Return (x, y) of the center of cell containing provided text 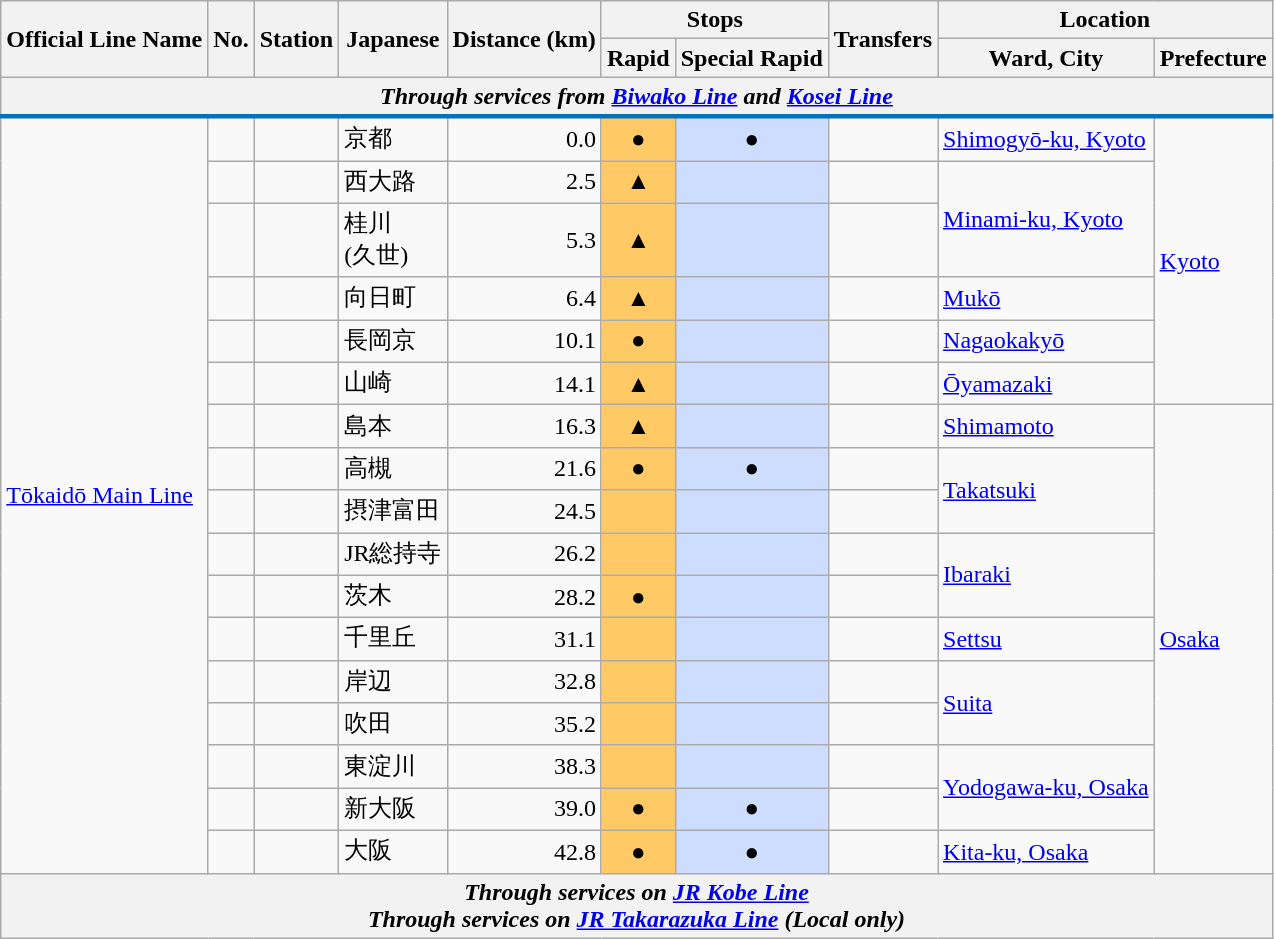
21.6 (524, 468)
桂川(久世) (393, 240)
Kita-ku, Osaka (1046, 852)
千里丘 (393, 640)
大阪 (393, 852)
Through services from Biwako Line and Kosei Line (636, 97)
JR総持寺 (393, 554)
Japanese (393, 39)
Prefecture (1213, 58)
Station (296, 39)
31.1 (524, 640)
No. (231, 39)
岸辺 (393, 682)
Minami-ku, Kyoto (1046, 218)
16.3 (524, 426)
6.4 (524, 298)
28.2 (524, 596)
Ward, City (1046, 58)
Location (1106, 20)
32.8 (524, 682)
茨木 (393, 596)
Kyoto (1213, 260)
Distance (km) (524, 39)
Settsu (1046, 640)
山崎 (393, 384)
向日町 (393, 298)
Osaka (1213, 639)
39.0 (524, 810)
Transfers (882, 39)
10.1 (524, 342)
Suita (1046, 702)
摂津富田 (393, 512)
38.3 (524, 766)
5.3 (524, 240)
Tōkaidō Main Line (104, 494)
Takatsuki (1046, 490)
24.5 (524, 512)
26.2 (524, 554)
島本 (393, 426)
Shimogyō-ku, Kyoto (1046, 138)
Special Rapid (752, 58)
Shimamoto (1046, 426)
Nagaokakyō (1046, 342)
Mukō (1046, 298)
14.1 (524, 384)
吹田 (393, 724)
42.8 (524, 852)
Official Line Name (104, 39)
Ibaraki (1046, 574)
新大阪 (393, 810)
長岡京 (393, 342)
Stops (714, 20)
35.2 (524, 724)
高槻 (393, 468)
東淀川 (393, 766)
京都 (393, 138)
西大路 (393, 182)
0.0 (524, 138)
2.5 (524, 182)
Yodogawa-ku, Osaka (1046, 788)
Rapid (638, 58)
Ōyamazaki (1046, 384)
Through services on JR Kobe LineThrough services on JR Takarazuka Line (Local only) (636, 906)
